For the text-containing cell, return its midpoint in [x, y] coordinate format. 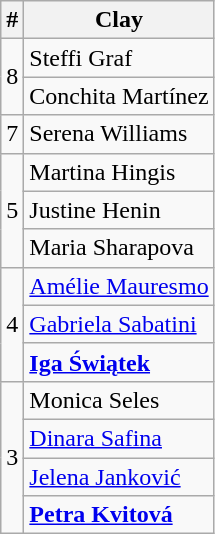
Petra Kvitová [119, 515]
Clay [119, 20]
Dinara Safina [119, 438]
# [12, 20]
Steffi Graf [119, 58]
4 [12, 324]
3 [12, 457]
Conchita Martínez [119, 96]
Iga Świątek [119, 362]
5 [12, 210]
8 [12, 77]
7 [12, 134]
Justine Henin [119, 210]
Jelena Janković [119, 477]
Monica Seles [119, 400]
Amélie Mauresmo [119, 286]
Gabriela Sabatini [119, 324]
Serena Williams [119, 134]
Martina Hingis [119, 172]
Maria Sharapova [119, 248]
